Scan for the cell matching the given text and deliver its (X, Y) coordinate at center. 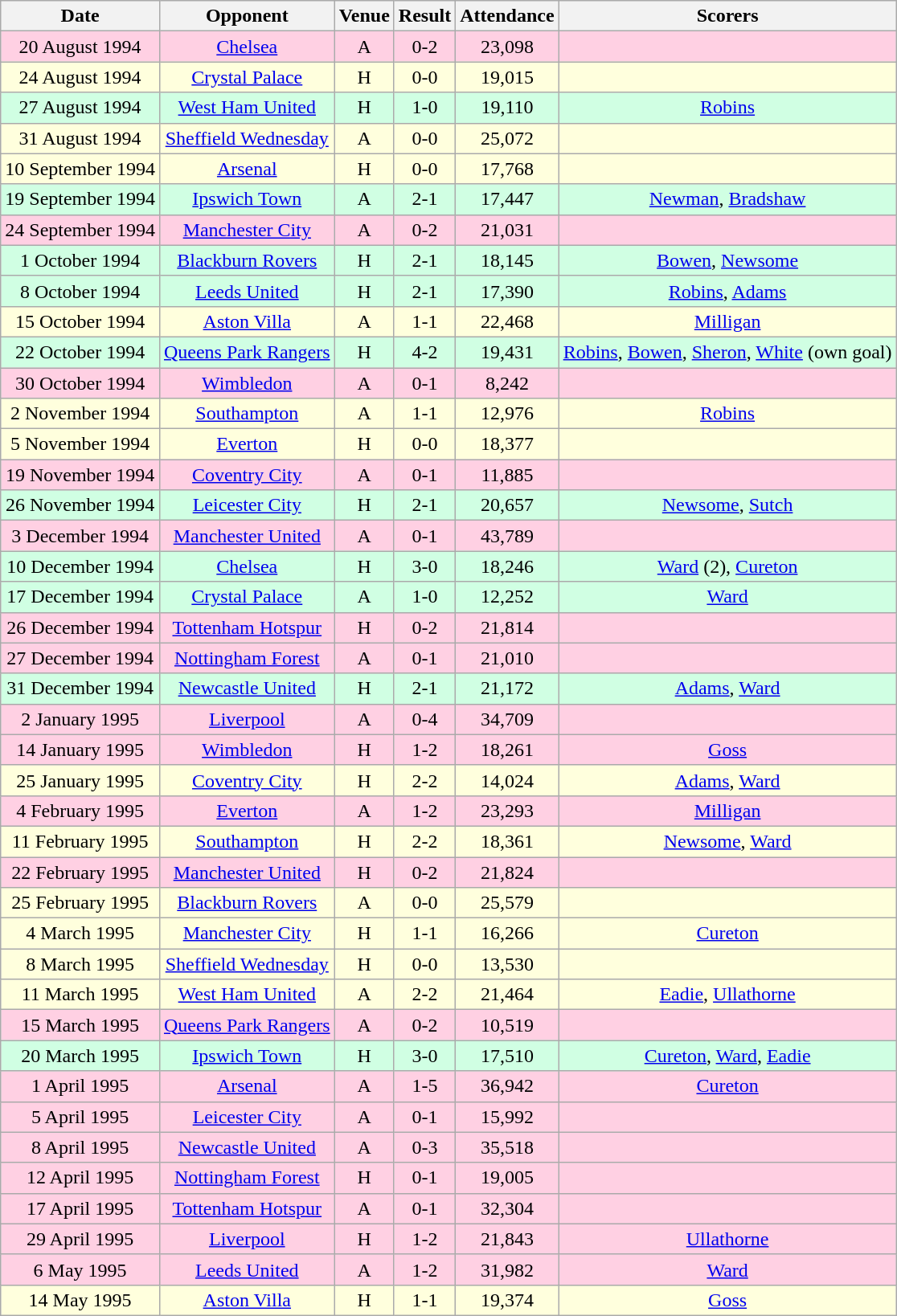
22,468 (507, 321)
4 March 1995 (80, 934)
Newman, Bradshaw (727, 199)
Date (80, 16)
27 August 1994 (80, 108)
19,015 (507, 77)
Result (424, 16)
21,172 (507, 689)
17,390 (507, 291)
35,518 (507, 1147)
19,374 (507, 1300)
21,824 (507, 872)
21,031 (507, 230)
1-5 (424, 1086)
31,982 (507, 1269)
12,252 (507, 597)
11 March 1995 (80, 995)
21,464 (507, 995)
27 December 1994 (80, 658)
22 February 1995 (80, 872)
26 December 1994 (80, 627)
25,072 (507, 138)
43,789 (507, 536)
22 October 1994 (80, 352)
8 October 1994 (80, 291)
21,814 (507, 627)
4 February 1995 (80, 811)
19 November 1994 (80, 475)
15 October 1994 (80, 321)
20,657 (507, 505)
31 December 1994 (80, 689)
25,579 (507, 903)
15 March 1995 (80, 1025)
31 August 1994 (80, 138)
24 September 1994 (80, 230)
Ullathorne (727, 1239)
Newsome, Ward (727, 841)
2 November 1994 (80, 414)
10,519 (507, 1025)
8 April 1995 (80, 1147)
18,246 (507, 566)
10 December 1994 (80, 566)
19,005 (507, 1178)
12,976 (507, 414)
Eadie, Ullathorne (727, 995)
0-4 (424, 719)
21,010 (507, 658)
17 December 1994 (80, 597)
20 March 1995 (80, 1056)
13,530 (507, 964)
4-2 (424, 352)
14 May 1995 (80, 1300)
5 April 1995 (80, 1117)
26 November 1994 (80, 505)
Robins, Adams (727, 291)
Opponent (247, 16)
10 September 1994 (80, 169)
19,110 (507, 108)
21,843 (507, 1239)
15,992 (507, 1117)
6 May 1995 (80, 1269)
Bowen, Newsome (727, 260)
23,293 (507, 811)
18,377 (507, 444)
25 February 1995 (80, 903)
Ward (2), Cureton (727, 566)
19 September 1994 (80, 199)
Cureton, Ward, Eadie (727, 1056)
5 November 1994 (80, 444)
30 October 1994 (80, 383)
32,304 (507, 1208)
36,942 (507, 1086)
18,145 (507, 260)
16,266 (507, 934)
18,361 (507, 841)
Robins, Bowen, Sheron, White (own goal) (727, 352)
1 April 1995 (80, 1086)
17 April 1995 (80, 1208)
Newsome, Sutch (727, 505)
Scorers (727, 16)
14,024 (507, 780)
24 August 1994 (80, 77)
20 August 1994 (80, 47)
12 April 1995 (80, 1178)
17,768 (507, 169)
17,510 (507, 1056)
25 January 1995 (80, 780)
Attendance (507, 16)
1 October 1994 (80, 260)
11 February 1995 (80, 841)
8 March 1995 (80, 964)
Venue (364, 16)
34,709 (507, 719)
11,885 (507, 475)
29 April 1995 (80, 1239)
3 December 1994 (80, 536)
17,447 (507, 199)
14 January 1995 (80, 750)
2 January 1995 (80, 719)
19,431 (507, 352)
0-3 (424, 1147)
18,261 (507, 750)
8,242 (507, 383)
23,098 (507, 47)
